From the cell containing the given text, extract its center point as (x, y) coordinate. 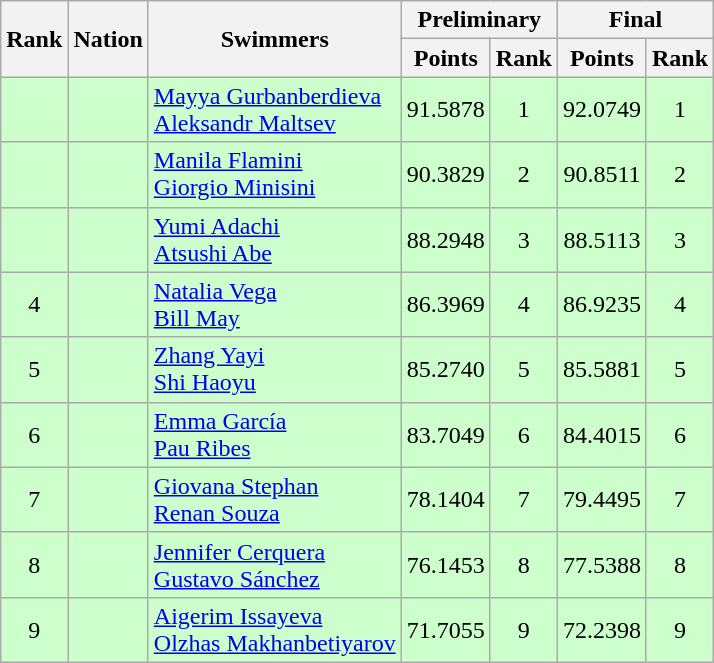
88.5113 (602, 240)
83.7049 (446, 434)
90.8511 (602, 174)
88.2948 (446, 240)
86.9235 (602, 304)
Yumi AdachiAtsushi Abe (274, 240)
Preliminary (479, 20)
Natalia VegaBill May (274, 304)
Jennifer CerqueraGustavo Sánchez (274, 564)
Mayya GurbanberdievaAleksandr Maltsev (274, 110)
Zhang YayiShi Haoyu (274, 370)
Final (635, 20)
Aigerim IssayevaOlzhas Makhanbetiyarov (274, 630)
72.2398 (602, 630)
90.3829 (446, 174)
78.1404 (446, 500)
79.4495 (602, 500)
85.5881 (602, 370)
Swimmers (274, 39)
86.3969 (446, 304)
Giovana StephanRenan Souza (274, 500)
85.2740 (446, 370)
Manila FlaminiGiorgio Minisini (274, 174)
77.5388 (602, 564)
76.1453 (446, 564)
84.4015 (602, 434)
91.5878 (446, 110)
Emma GarcíaPau Ribes (274, 434)
71.7055 (446, 630)
92.0749 (602, 110)
Nation (108, 39)
